Identify which cell holds the provided text, then report its [X, Y] central coordinate. 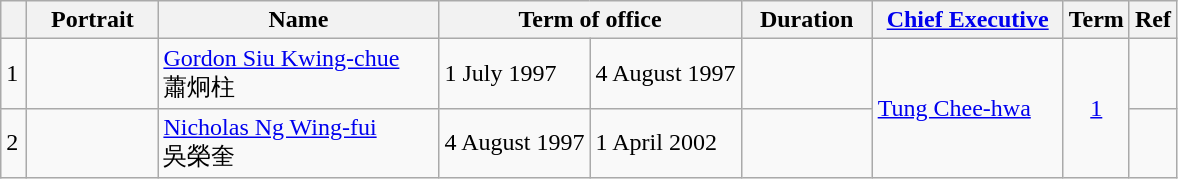
Tung Chee-hwa [968, 108]
Term [1096, 20]
1 April 2002 [666, 143]
Nicholas Ng Wing-fui吳榮奎 [298, 143]
Term of office [590, 20]
Duration [806, 20]
Chief Executive [968, 20]
1 July 1997 [514, 74]
Portrait [92, 20]
Ref [1152, 20]
Name [298, 20]
2 [14, 143]
Gordon Siu Kwing-chue蕭炯柱 [298, 74]
